Scan for the cell matching the given text and deliver its (x, y) coordinate at center. 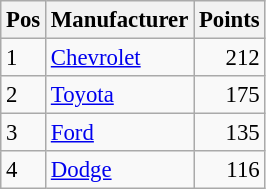
135 (230, 133)
Toyota (120, 95)
2 (24, 95)
Dodge (120, 170)
175 (230, 95)
3 (24, 133)
Points (230, 20)
Manufacturer (120, 20)
1 (24, 58)
Ford (120, 133)
Chevrolet (120, 58)
Pos (24, 20)
4 (24, 170)
116 (230, 170)
212 (230, 58)
